Output the (X, Y) coordinate of the center of the cell containing the given text.  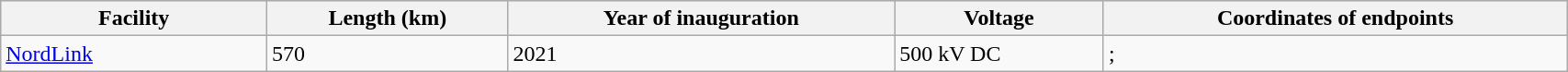
Year of inauguration (702, 18)
Length (km) (388, 18)
Voltage (999, 18)
570 (388, 54)
Coordinates of endpoints (1335, 18)
2021 (702, 54)
NordLink (134, 54)
; (1335, 54)
500 kV DC (999, 54)
Facility (134, 18)
